For the text-containing cell, return its midpoint in (x, y) coordinate format. 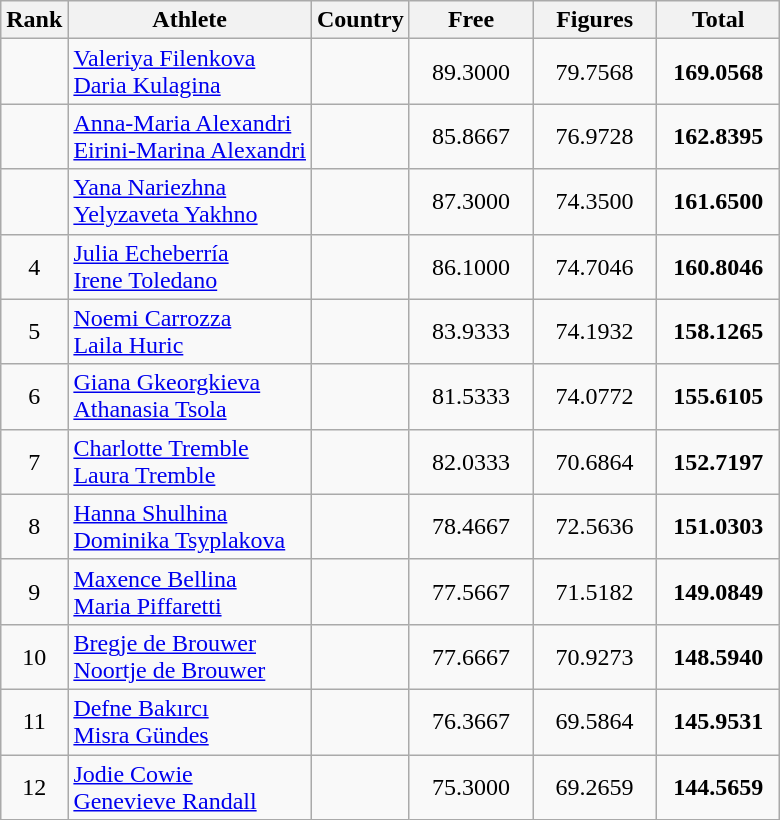
Charlotte TrembleLaura Tremble (190, 462)
161.6500 (718, 202)
Jodie CowieGenevieve Randall (190, 786)
Julia EcheberríaIrene Toledano (190, 266)
148.5940 (718, 656)
74.7046 (595, 266)
86.1000 (471, 266)
89.3000 (471, 72)
Free (471, 20)
69.2659 (595, 786)
162.8395 (718, 136)
9 (34, 592)
Athlete (190, 20)
Valeriya FilenkovaDaria Kulagina (190, 72)
Giana GkeorgkievaAthanasia Tsola (190, 396)
158.1265 (718, 332)
7 (34, 462)
76.3667 (471, 722)
Figures (595, 20)
77.6667 (471, 656)
Country (361, 20)
Yana NariezhnaYelyzaveta Yakhno (190, 202)
Maxence BellinaMaria Piffaretti (190, 592)
74.1932 (595, 332)
70.6864 (595, 462)
149.0849 (718, 592)
Noemi CarrozzaLaila Huric (190, 332)
79.7568 (595, 72)
82.0333 (471, 462)
Total (718, 20)
10 (34, 656)
Hanna ShulhinaDominika Tsyplakova (190, 526)
87.3000 (471, 202)
72.5636 (595, 526)
81.5333 (471, 396)
74.3500 (595, 202)
Anna-Maria AlexandriEirini-Marina Alexandri (190, 136)
145.9531 (718, 722)
12 (34, 786)
Bregje de BrouwerNoortje de Brouwer (190, 656)
85.8667 (471, 136)
8 (34, 526)
77.5667 (471, 592)
11 (34, 722)
5 (34, 332)
70.9273 (595, 656)
152.7197 (718, 462)
Rank (34, 20)
69.5864 (595, 722)
Defne BakırcıMisra Gündes (190, 722)
75.3000 (471, 786)
155.6105 (718, 396)
74.0772 (595, 396)
169.0568 (718, 72)
4 (34, 266)
71.5182 (595, 592)
76.9728 (595, 136)
83.9333 (471, 332)
160.8046 (718, 266)
144.5659 (718, 786)
6 (34, 396)
78.4667 (471, 526)
151.0303 (718, 526)
